Search for the cell housing the specified text and yield its [X, Y] center coordinate. 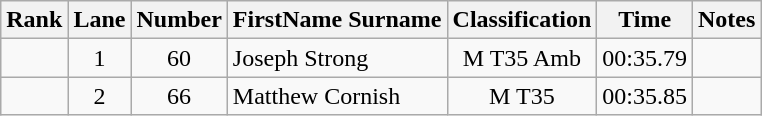
Matthew Cornish [337, 96]
2 [100, 96]
Classification [522, 20]
Number [179, 20]
00:35.79 [645, 58]
66 [179, 96]
Rank [34, 20]
Notes [727, 20]
Joseph Strong [337, 58]
M T35 Amb [522, 58]
Time [645, 20]
00:35.85 [645, 96]
60 [179, 58]
FirstName Surname [337, 20]
M T35 [522, 96]
1 [100, 58]
Lane [100, 20]
